Output the (x, y) coordinate of the center of the cell containing the given text.  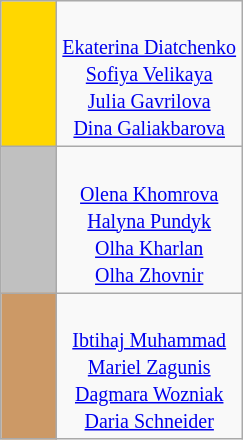
Ekaterina DiatchenkoSofiya VelikayaJulia GavrilovaDina Galiakbarova (150, 74)
Ibtihaj MuhammadMariel ZagunisDagmara WozniakDaria Schneider (150, 366)
Olena KhomrovaHalyna PundykOlha KharlanOlha Zhovnir (150, 220)
